Identify which cell holds the provided text, then report its [X, Y] central coordinate. 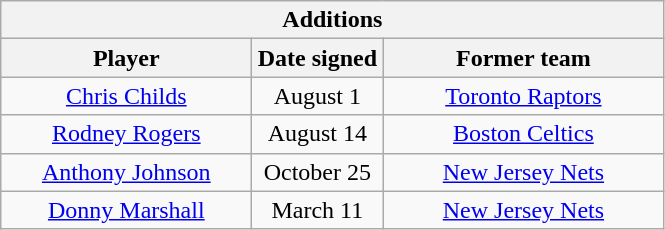
Additions [332, 20]
Date signed [318, 58]
Chris Childs [126, 96]
August 14 [318, 134]
Rodney Rogers [126, 134]
Former team [524, 58]
Anthony Johnson [126, 172]
Donny Marshall [126, 210]
August 1 [318, 96]
October 25 [318, 172]
March 11 [318, 210]
Boston Celtics [524, 134]
Toronto Raptors [524, 96]
Player [126, 58]
